Identify which cell holds the provided text, then report its (x, y) central coordinate. 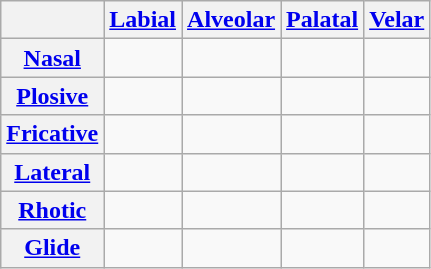
Velar (397, 20)
Alveolar (232, 20)
Plosive (52, 96)
Lateral (52, 172)
Glide (52, 248)
Labial (143, 20)
Fricative (52, 134)
Palatal (322, 20)
Rhotic (52, 210)
Nasal (52, 58)
